For the text-containing cell, return its midpoint in [X, Y] coordinate format. 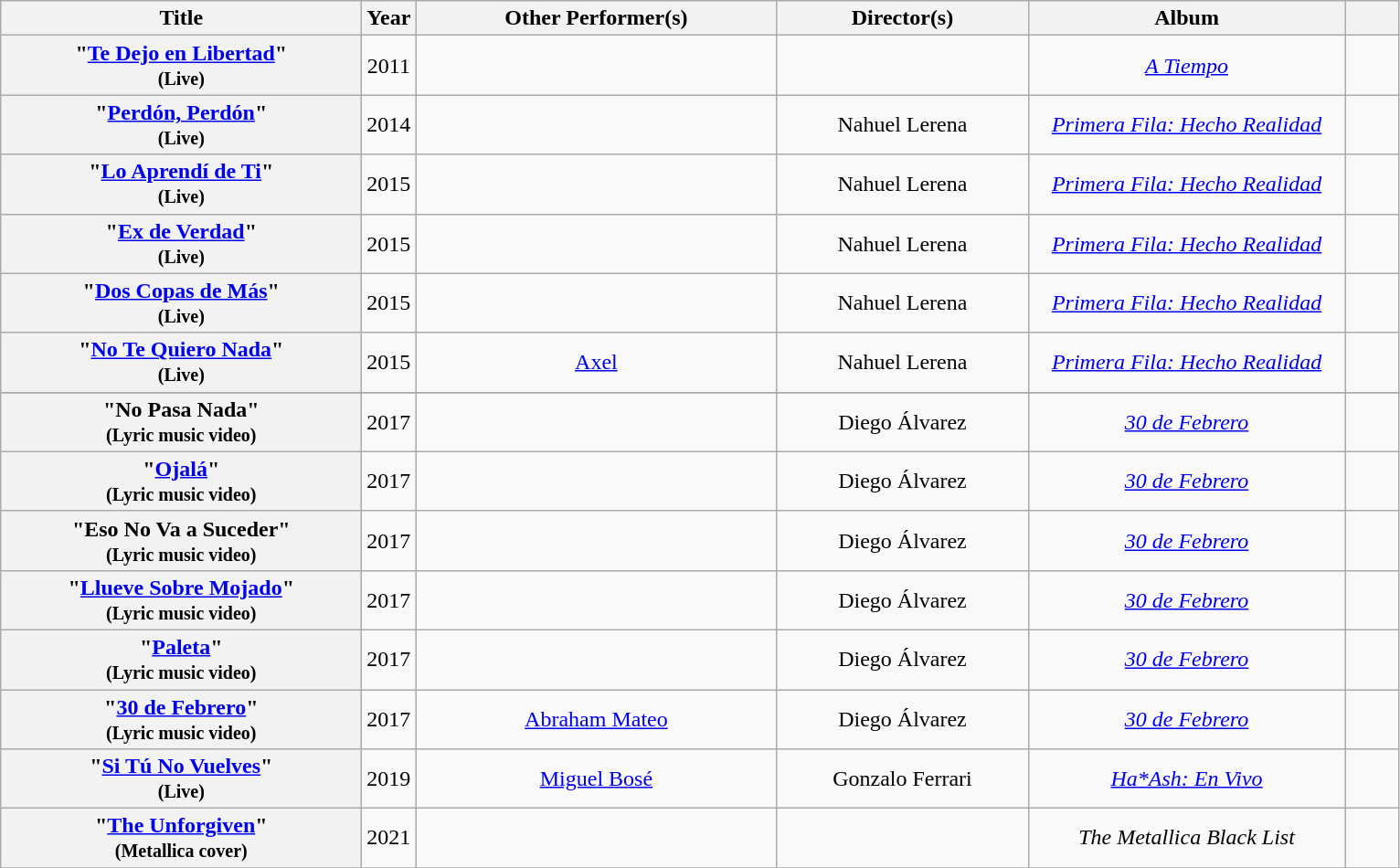
Axel [596, 362]
"Perdón, Perdón" (Live) [181, 124]
Gonzalo Ferrari [903, 778]
Abraham Mateo [596, 718]
Director(s) [903, 18]
Title [181, 18]
"Ojalá" (Lyric music video) [181, 481]
"Te Dejo en Libertad"(Live) [181, 66]
Miguel Bosé [596, 778]
2014 [389, 124]
"No Te Quiero Nada" (Live) [181, 362]
"Lo Aprendí de Ti" (Live) [181, 185]
"The Unforgiven"(Metallica cover) [181, 839]
Other Performer(s) [596, 18]
"Dos Copas de Más" (Live) [181, 303]
2011 [389, 66]
"Paleta" (Lyric music video) [181, 660]
A Tiempo [1186, 66]
Year [389, 18]
"Llueve Sobre Mojado" (Lyric music video) [181, 599]
"Eso No Va a Suceder" (Lyric music video) [181, 541]
"30 de Febrero" (Lyric music video) [181, 718]
"Ex de Verdad" (Live) [181, 243]
Ha*Ash: En Vivo [1186, 778]
The Metallica Black List [1186, 839]
"Si Tú No Vuelves" (Live) [181, 778]
Album [1186, 18]
2019 [389, 778]
"No Pasa Nada" (Lyric music video) [181, 422]
2021 [389, 839]
